From the cell containing the given text, extract its center point as [x, y] coordinate. 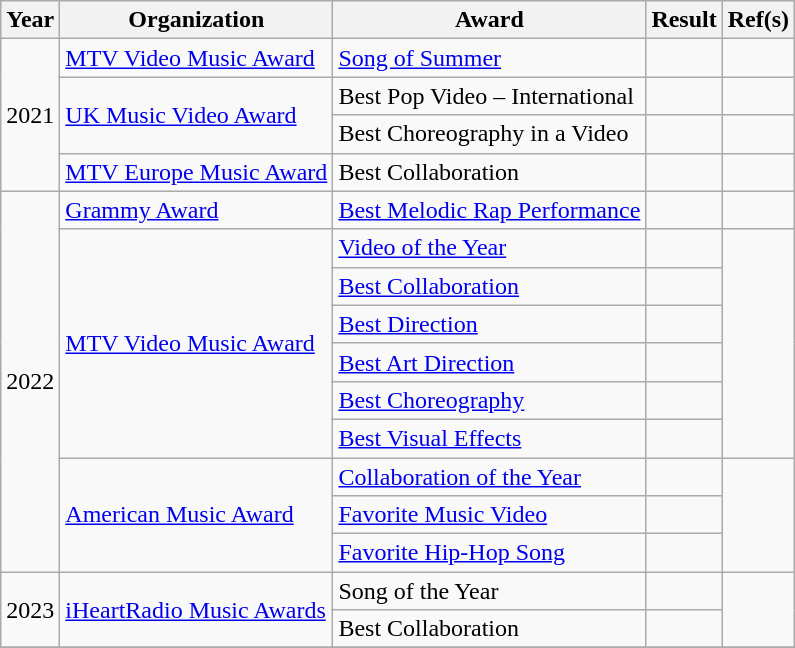
MTV Europe Music Award [196, 172]
Video of the Year [490, 248]
Ref(s) [758, 20]
2022 [30, 382]
Favorite Hip-Hop Song [490, 553]
Song of the Year [490, 591]
Best Pop Video – International [490, 96]
Best Choreography [490, 400]
Song of Summer [490, 58]
American Music Award [196, 515]
Best Visual Effects [490, 438]
Collaboration of the Year [490, 477]
2023 [30, 610]
Best Melodic Rap Performance [490, 210]
2021 [30, 115]
UK Music Video Award [196, 115]
Grammy Award [196, 210]
Best Art Direction [490, 362]
Best Choreography in a Video [490, 134]
Award [490, 20]
iHeartRadio Music Awards [196, 610]
Favorite Music Video [490, 515]
Result [684, 20]
Year [30, 20]
Organization [196, 20]
Best Direction [490, 324]
